Output the [X, Y] coordinate of the center of the cell containing the given text.  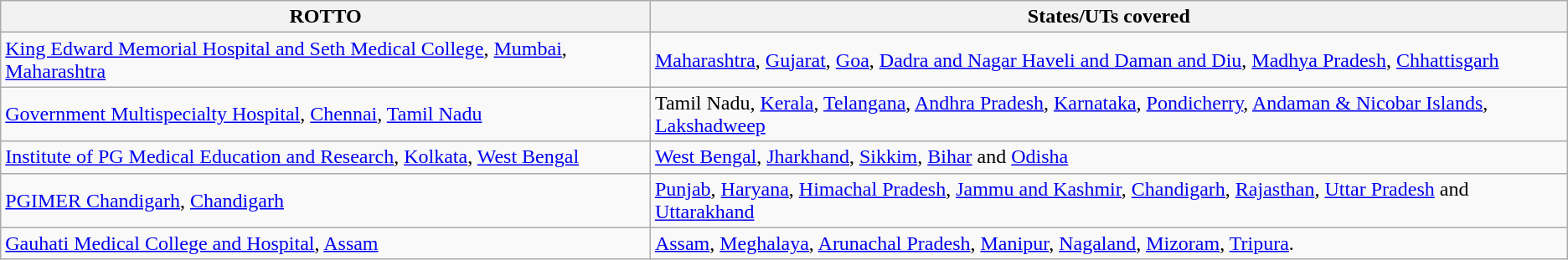
PGIMER Chandigarh, Chandigarh [326, 201]
States/UTs covered [1109, 17]
Maharashtra, Gujarat, Goa, Dadra and Nagar Haveli and Daman and Diu, Madhya Pradesh, Chhattisgarh [1109, 60]
Government Multispecialty Hospital, Chennai, Tamil Nadu [326, 114]
Assam, Meghalaya, Arunachal Pradesh, Manipur, Nagaland, Mizoram, Tripura. [1109, 243]
ROTTO [326, 17]
Punjab, Haryana, Himachal Pradesh, Jammu and Kashmir, Chandigarh, Rajasthan, Uttar Pradesh and Uttarakhand [1109, 201]
Tamil Nadu, Kerala, Telangana, Andhra Pradesh, Karnataka, Pondicherry, Andaman & Nicobar Islands, Lakshadweep [1109, 114]
West Bengal, Jharkhand, Sikkim, Bihar and Odisha [1109, 157]
King Edward Memorial Hospital and Seth Medical College, Mumbai, Maharashtra [326, 60]
Gauhati Medical College and Hospital, Assam [326, 243]
Institute of PG Medical Education and Research, Kolkata, West Bengal [326, 157]
